Find where the given text appears and provide that cell's center as [X, Y] coordinate. 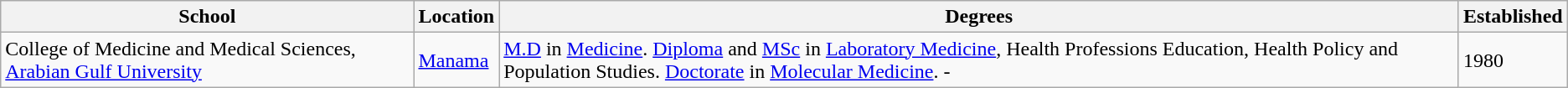
Location [456, 17]
Established [1513, 17]
Manama [456, 60]
Degrees [979, 17]
College of Medicine and Medical Sciences, Arabian Gulf University [208, 60]
1980 [1513, 60]
School [208, 17]
